Provide the [X, Y] coordinate of the cell's center where the given text is located.  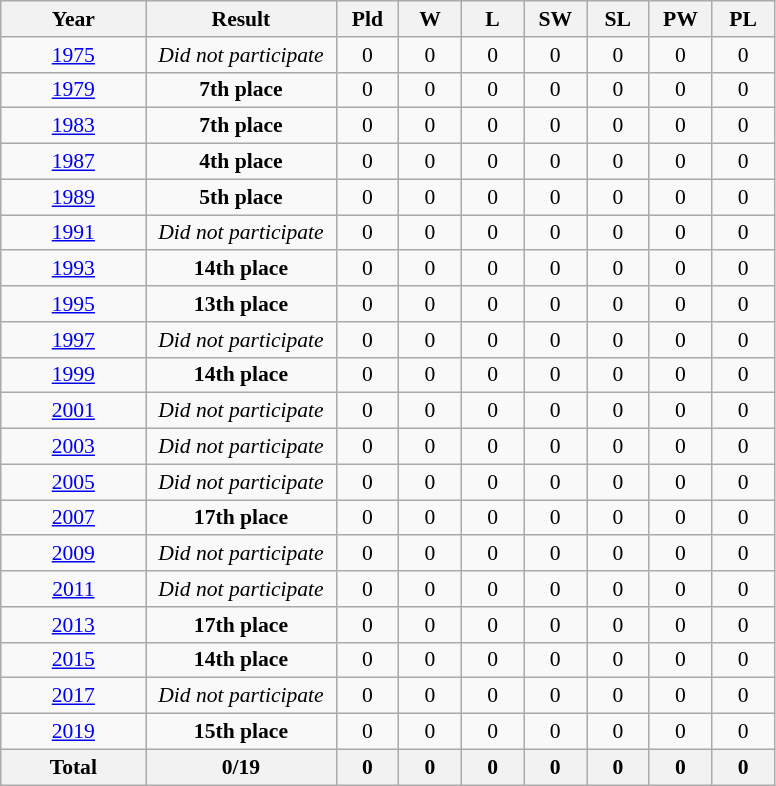
1987 [74, 162]
W [430, 19]
1997 [74, 340]
SL [618, 19]
PW [680, 19]
2001 [74, 411]
2017 [74, 696]
15th place [241, 732]
Total [74, 767]
2007 [74, 518]
Pld [368, 19]
Result [241, 19]
1979 [74, 90]
1993 [74, 269]
4th place [241, 162]
Year [74, 19]
2019 [74, 732]
2005 [74, 482]
0/19 [241, 767]
13th place [241, 304]
1995 [74, 304]
2003 [74, 447]
1975 [74, 55]
1989 [74, 197]
2013 [74, 625]
2015 [74, 660]
L [492, 19]
PL [744, 19]
1999 [74, 375]
SW [556, 19]
1983 [74, 126]
5th place [241, 197]
1991 [74, 233]
2009 [74, 554]
2011 [74, 589]
